Return the [X, Y] coordinate for the center point of the cell that contains the specified text.  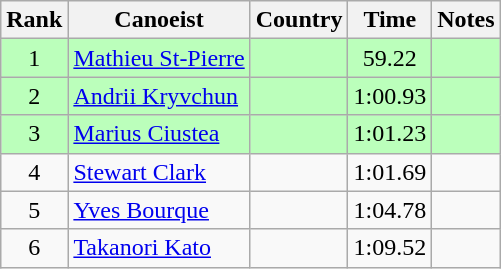
6 [34, 248]
Notes [466, 20]
Mathieu St-Pierre [159, 58]
1:01.69 [390, 172]
4 [34, 172]
Canoeist [159, 20]
1 [34, 58]
1:09.52 [390, 248]
59.22 [390, 58]
3 [34, 134]
Rank [34, 20]
Time [390, 20]
1:01.23 [390, 134]
Andrii Kryvchun [159, 96]
2 [34, 96]
Stewart Clark [159, 172]
1:00.93 [390, 96]
5 [34, 210]
Takanori Kato [159, 248]
Yves Bourque [159, 210]
1:04.78 [390, 210]
Marius Ciustea [159, 134]
Country [299, 20]
